Return the (X, Y) coordinate for the center point of the cell that contains the specified text.  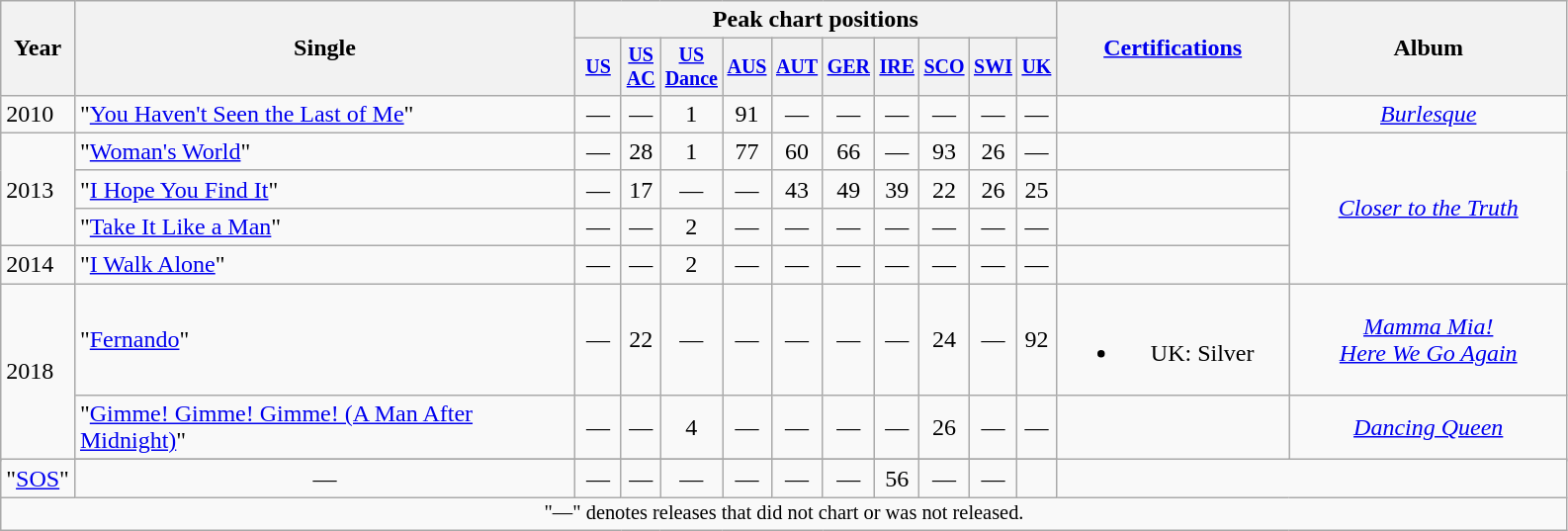
49 (848, 189)
24 (945, 340)
60 (797, 151)
28 (641, 151)
66 (848, 151)
56 (898, 479)
IRE (898, 67)
UK (1036, 67)
Peak chart positions (817, 20)
Album (1428, 48)
"Gimme! Gimme! Gimme! (A Man After Midnight)" (324, 427)
"SOS" (38, 479)
39 (898, 189)
4 (692, 427)
AUS (747, 67)
Burlesque (1428, 114)
GER (848, 67)
Closer to the Truth (1428, 208)
UK: Silver (1173, 340)
Mamma Mia! Here We Go Again (1428, 340)
"Take It Like a Man" (324, 226)
"You Haven't Seen the Last of Me" (324, 114)
SCO (945, 67)
Dancing Queen (1428, 427)
2010 (38, 114)
"Fernando" (324, 340)
91 (747, 114)
17 (641, 189)
92 (1036, 340)
43 (797, 189)
Single (324, 48)
"I Walk Alone" (324, 265)
US (599, 67)
"—" denotes releases that did not chart or was not released. (785, 514)
AUT (797, 67)
2013 (38, 189)
77 (747, 151)
2018 (38, 372)
Year (38, 48)
US AC (641, 67)
"I Hope You Find It" (324, 189)
2014 (38, 265)
US Dance (692, 67)
"Woman's World" (324, 151)
93 (945, 151)
Certifications (1173, 48)
SWI (993, 67)
25 (1036, 189)
